Scan for the cell matching the given text and deliver its [X, Y] coordinate at center. 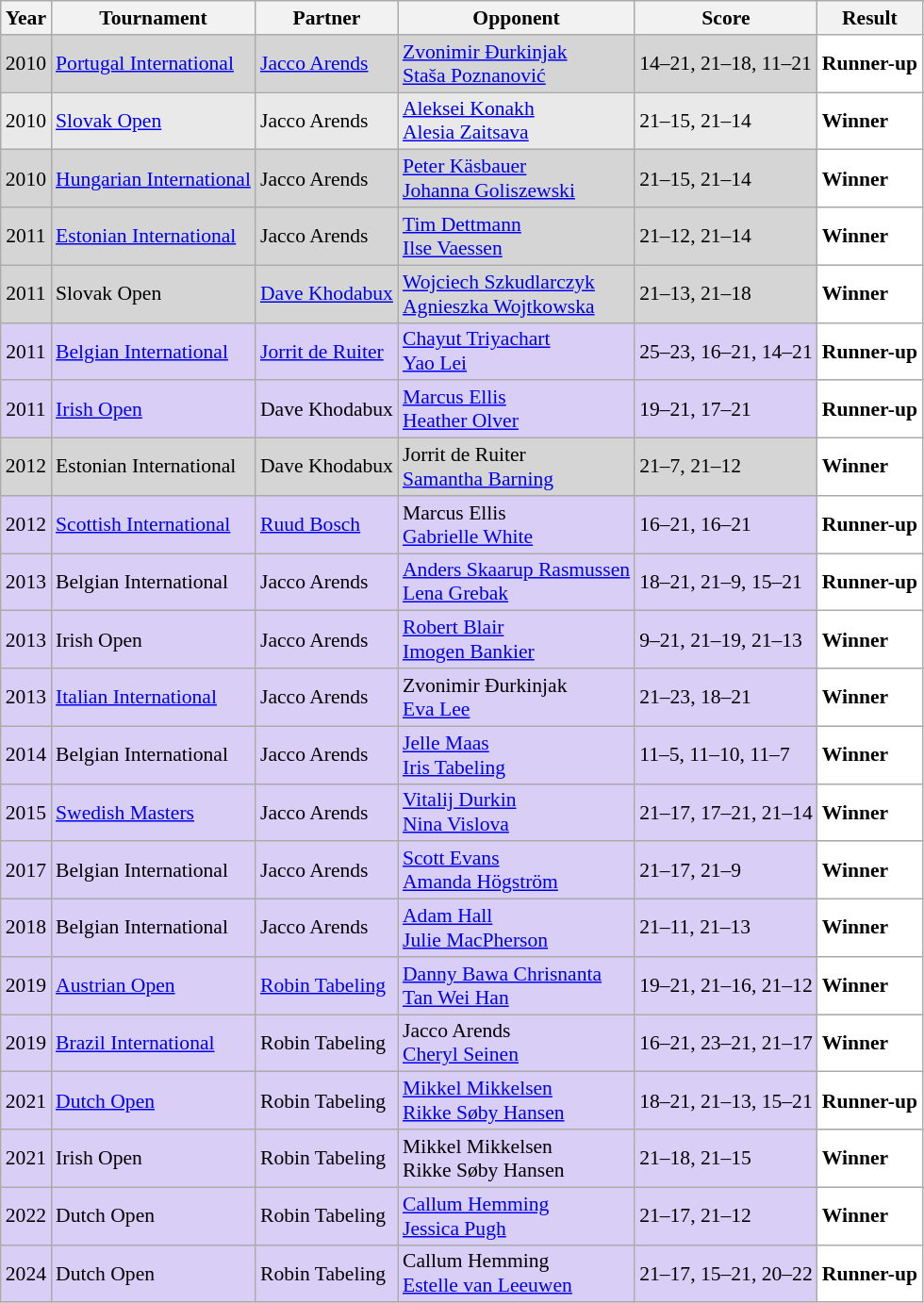
Jacco Arends Cheryl Seinen [517, 1043]
2018 [26, 928]
Ruud Bosch [326, 524]
Marcus Ellis Heather Olver [517, 409]
9–21, 21–19, 21–13 [726, 639]
Vitalij Durkin Nina Vislova [517, 813]
21–17, 15–21, 20–22 [726, 1273]
Peter Käsbauer Johanna Goliszewski [517, 179]
16–21, 23–21, 21–17 [726, 1043]
16–21, 16–21 [726, 524]
2022 [26, 1216]
Scottish International [153, 524]
Austrian Open [153, 986]
Callum Hemming Estelle van Leeuwen [517, 1273]
Italian International [153, 698]
Year [26, 18]
21–7, 21–12 [726, 468]
21–12, 21–14 [726, 236]
Marcus Ellis Gabrielle White [517, 524]
2024 [26, 1273]
Anders Skaarup Rasmussen Lena Grebak [517, 583]
Wojciech Szkudlarczyk Agnieszka Wojtkowska [517, 294]
Callum Hemming Jessica Pugh [517, 1216]
21–11, 21–13 [726, 928]
Robert Blair Imogen Bankier [517, 639]
Jelle Maas Iris Tabeling [517, 754]
Result [869, 18]
2015 [26, 813]
18–21, 21–13, 15–21 [726, 1101]
Portugal International [153, 64]
Zvonimir Đurkinjak Staša Poznanović [517, 64]
2014 [26, 754]
21–23, 18–21 [726, 698]
Tim Dettmann Ilse Vaessen [517, 236]
21–17, 21–9 [726, 871]
Brazil International [153, 1043]
Swedish Masters [153, 813]
Zvonimir Đurkinjak Eva Lee [517, 698]
25–23, 16–21, 14–21 [726, 351]
21–17, 21–12 [726, 1216]
Hungarian International [153, 179]
2017 [26, 871]
11–5, 11–10, 11–7 [726, 754]
19–21, 17–21 [726, 409]
Jorrit de Ruiter Samantha Barning [517, 468]
Partner [326, 18]
21–17, 17–21, 21–14 [726, 813]
Danny Bawa Chrisnanta Tan Wei Han [517, 986]
Adam Hall Julie MacPherson [517, 928]
Scott Evans Amanda Högström [517, 871]
19–21, 21–16, 21–12 [726, 986]
Chayut Triyachart Yao Lei [517, 351]
Score [726, 18]
21–13, 21–18 [726, 294]
21–18, 21–15 [726, 1158]
Jorrit de Ruiter [326, 351]
Opponent [517, 18]
Aleksei Konakh Alesia Zaitsava [517, 121]
Tournament [153, 18]
14–21, 21–18, 11–21 [726, 64]
18–21, 21–9, 15–21 [726, 583]
